Scan for the cell matching the given text and deliver its (x, y) coordinate at center. 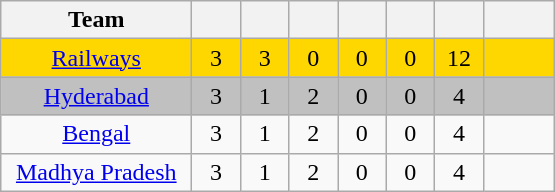
Team (96, 20)
Hyderabad (96, 96)
Railways (96, 58)
Madhya Pradesh (96, 172)
12 (460, 58)
Bengal (96, 134)
